For the text-containing cell, return its midpoint in (x, y) coordinate format. 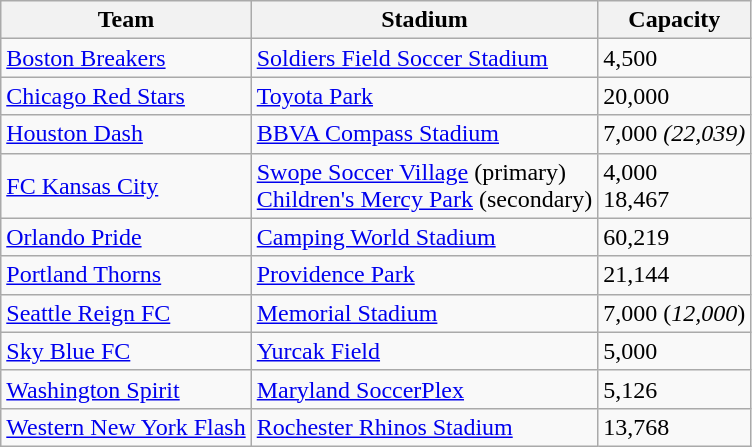
13,768 (674, 427)
4,00018,467 (674, 186)
Team (126, 20)
BBVA Compass Stadium (424, 134)
Capacity (674, 20)
Memorial Stadium (424, 313)
Toyota Park (424, 96)
Soldiers Field Soccer Stadium (424, 58)
Chicago Red Stars (126, 96)
Yurcak Field (424, 351)
Portland Thorns (126, 275)
Rochester Rhinos Stadium (424, 427)
Camping World Stadium (424, 237)
Stadium (424, 20)
20,000 (674, 96)
Orlando Pride (126, 237)
21,144 (674, 275)
Houston Dash (126, 134)
Swope Soccer Village (primary)Children's Mercy Park (secondary) (424, 186)
5,126 (674, 389)
FC Kansas City (126, 186)
4,500 (674, 58)
Maryland SoccerPlex (424, 389)
7,000 (12,000) (674, 313)
Boston Breakers (126, 58)
Providence Park (424, 275)
7,000 (22,039) (674, 134)
Sky Blue FC (126, 351)
Seattle Reign FC (126, 313)
Washington Spirit (126, 389)
5,000 (674, 351)
Western New York Flash (126, 427)
60,219 (674, 237)
